Find where the given text appears and provide that cell's center as (x, y) coordinate. 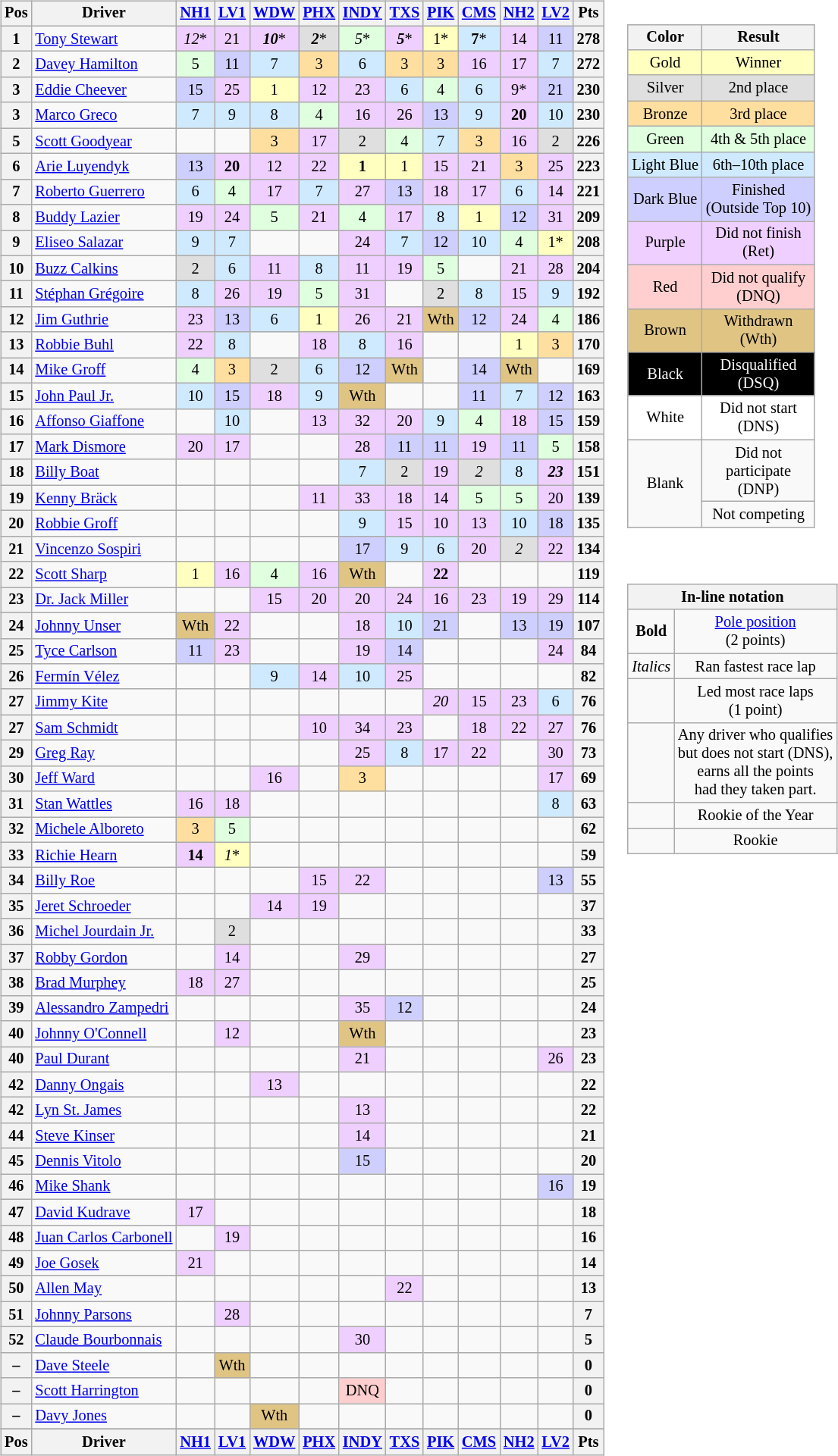
Claude Bourbonnais (103, 1340)
48 (16, 1238)
Red (664, 287)
36 (16, 932)
82 (588, 677)
Did notparticipate(DNP) (758, 471)
2* (319, 39)
Dark Blue (664, 199)
Roberto Guerrero (103, 192)
DNQ (363, 1391)
62 (588, 830)
Arie Luyendyk (103, 167)
Michel Jourdain Jr. (103, 932)
Purple (664, 243)
6th–10th place (758, 164)
47 (16, 1212)
Stéphan Grégoire (103, 294)
223 (588, 167)
Finished(Outside Top 10) (758, 199)
Brown (664, 330)
Lyn St. James (103, 1110)
169 (588, 371)
Rookie (755, 841)
46 (16, 1187)
Withdrawn(Wth) (758, 330)
107 (588, 625)
59 (588, 855)
Dr. Jack Miller (103, 600)
Affonso Giaffone (103, 421)
163 (588, 396)
Davy Jones (103, 1417)
Richie Hearn (103, 855)
Pole position(2 points) (755, 631)
Brad Murphey (103, 983)
51 (16, 1314)
Eliseo Salazar (103, 243)
Italics (651, 666)
73 (588, 753)
135 (588, 524)
Silver (664, 88)
278 (588, 39)
119 (588, 575)
226 (588, 141)
9* (519, 90)
Jim Guthrie (103, 320)
Tony Stewart (103, 39)
Joe Gosek (103, 1263)
Billy Boat (103, 472)
Disqualified(DSQ) (758, 374)
Marco Greco (103, 115)
Steve Kinser (103, 1136)
Any driver who qualifiesbut does not start (DNS),earns all the pointshad they taken part. (755, 762)
134 (588, 549)
Light Blue (664, 164)
3rd place (758, 114)
63 (588, 804)
Robbie Groff (103, 524)
Ran fastest race lap (755, 666)
Blank (664, 484)
Stan Wattles (103, 804)
44 (16, 1136)
David Kudrave (103, 1212)
Sam Schmidt (103, 728)
158 (588, 447)
159 (588, 421)
Rookie of the Year (755, 816)
Mike Groff (103, 371)
Jimmy Kite (103, 702)
Result (758, 37)
221 (588, 192)
Robbie Buhl (103, 345)
151 (588, 472)
Scott Goodyear (103, 141)
Bronze (664, 114)
39 (16, 1008)
Robby Gordon (103, 957)
12* (195, 39)
Johnny O'Connell (103, 1034)
192 (588, 294)
Did not start(DNS) (758, 418)
208 (588, 243)
45 (16, 1161)
38 (16, 983)
Dave Steele (103, 1365)
Kenny Bräck (103, 498)
4th & 5th place (758, 139)
52 (16, 1340)
Not competing (758, 515)
Michele Alboreto (103, 830)
Danny Ongais (103, 1085)
114 (588, 600)
White (664, 418)
272 (588, 64)
Tyce Carlson (103, 651)
49 (16, 1263)
2nd place (758, 88)
Greg Ray (103, 753)
Johnny Unser (103, 625)
209 (588, 218)
Davey Hamilton (103, 64)
Buddy Lazier (103, 218)
Eddie Cheever (103, 90)
Paul Durant (103, 1060)
7* (479, 39)
John Paul Jr. (103, 396)
10* (275, 39)
204 (588, 268)
Black (664, 374)
Scott Sharp (103, 575)
55 (588, 881)
186 (588, 320)
Jeff Ward (103, 778)
Vincenzo Sospiri (103, 549)
Alessandro Zampedri (103, 1008)
Fermín Vélez (103, 677)
Mike Shank (103, 1187)
84 (588, 651)
Did not finish(Ret) (758, 243)
Dennis Vitolo (103, 1161)
50 (16, 1288)
Allen May (103, 1288)
170 (588, 345)
139 (588, 498)
69 (588, 778)
Winner (758, 63)
Mark Dismore (103, 447)
Led most race laps(1 point) (755, 701)
Jeret Schroeder (103, 906)
In-line notation (733, 597)
Green (664, 139)
Billy Roe (103, 881)
Juan Carlos Carbonell (103, 1238)
Bold (651, 631)
Scott Harrington (103, 1391)
Gold (664, 63)
Buzz Calkins (103, 268)
Color (664, 37)
Johnny Parsons (103, 1314)
Did not qualify(DNQ) (758, 287)
